Scan for the cell matching the given text and deliver its [x, y] coordinate at center. 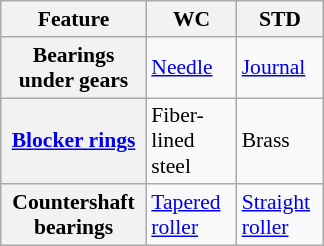
Fiber-lined steel [191, 142]
Needle [191, 68]
Feature [74, 19]
STD [280, 19]
Bearings under gears [74, 68]
Straight roller [280, 216]
WC [191, 19]
Countershaft bearings [74, 216]
Brass [280, 142]
Tapered roller [191, 216]
Blocker rings [74, 142]
Journal [280, 68]
